From the cell containing the given text, extract its center point as [x, y] coordinate. 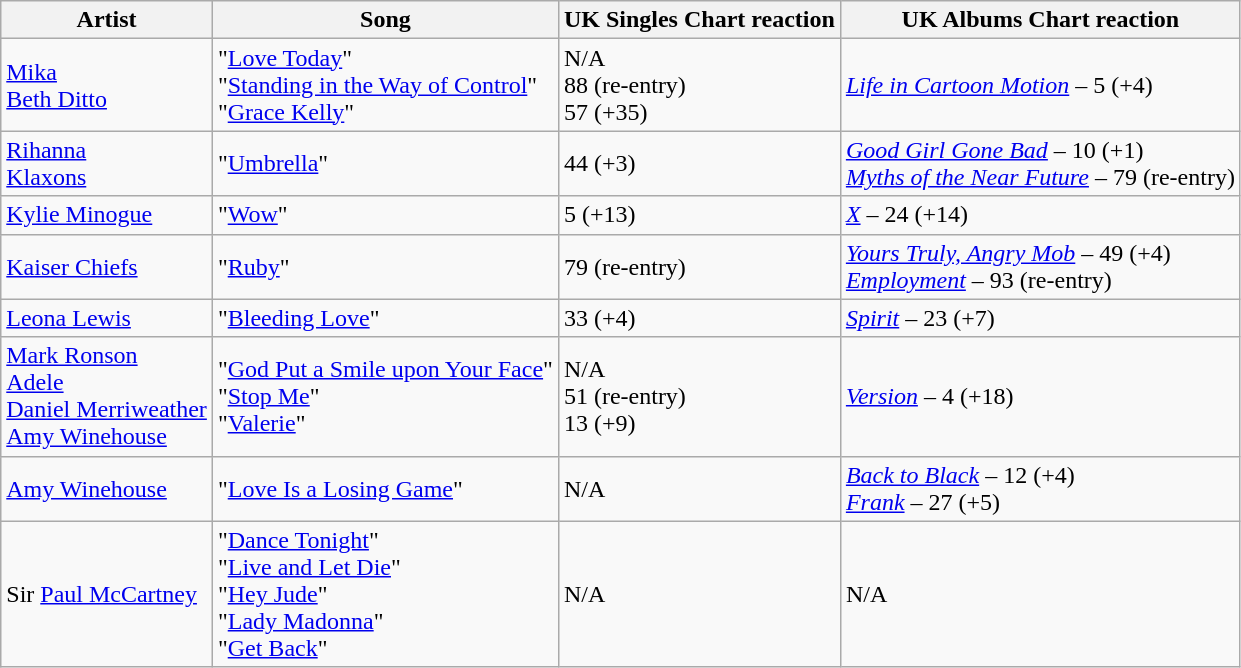
"Dance Tonight""Live and Let Die""Hey Jude""Lady Madonna""Get Back" [385, 594]
Artist [107, 20]
N/A88 (re-entry)57 (+35) [699, 85]
44 (+3) [699, 164]
Kylie Minogue [107, 215]
Song [385, 20]
Life in Cartoon Motion – 5 (+4) [1040, 85]
Spirit – 23 (+7) [1040, 318]
33 (+4) [699, 318]
UK Singles Chart reaction [699, 20]
Mark RonsonAdeleDaniel MerriweatherAmy Winehouse [107, 396]
MikaBeth Ditto [107, 85]
RihannaKlaxons [107, 164]
"Ruby" [385, 266]
"Umbrella" [385, 164]
X – 24 (+14) [1040, 215]
"Love Is a Losing Game" [385, 488]
"Bleeding Love" [385, 318]
5 (+13) [699, 215]
UK Albums Chart reaction [1040, 20]
"Love Today""Standing in the Way of Control""Grace Kelly" [385, 85]
Kaiser Chiefs [107, 266]
Yours Truly, Angry Mob – 49 (+4)Employment – 93 (re-entry) [1040, 266]
Sir Paul McCartney [107, 594]
"Wow" [385, 215]
Good Girl Gone Bad – 10 (+1)Myths of the Near Future – 79 (re-entry) [1040, 164]
N/A51 (re-entry)13 (+9) [699, 396]
79 (re-entry) [699, 266]
Back to Black – 12 (+4)Frank – 27 (+5) [1040, 488]
"God Put a Smile upon Your Face""Stop Me""Valerie" [385, 396]
Amy Winehouse [107, 488]
Leona Lewis [107, 318]
Version – 4 (+18) [1040, 396]
